For the text-containing cell, return its midpoint in (X, Y) coordinate format. 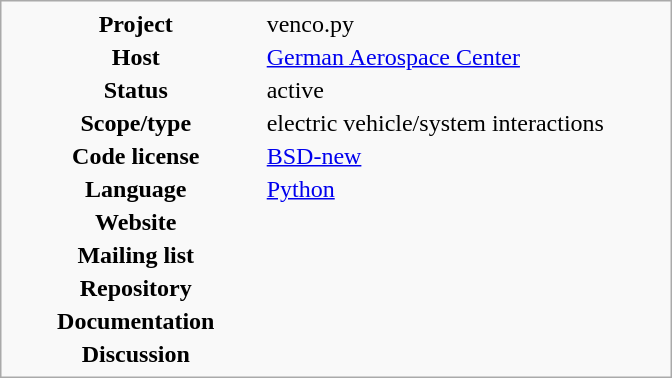
Mailing list (136, 255)
Code license (136, 156)
Scope/type (136, 123)
Website (136, 222)
Project (136, 24)
Documentation (136, 321)
Python (464, 189)
active (464, 90)
Status (136, 90)
venco.py (464, 24)
Repository (136, 288)
electric vehicle/system interactions (464, 123)
Language (136, 189)
Discussion (136, 354)
BSD-new (464, 156)
German Aerospace Center (464, 57)
Host (136, 57)
